Return (x, y) of the center of cell containing provided text 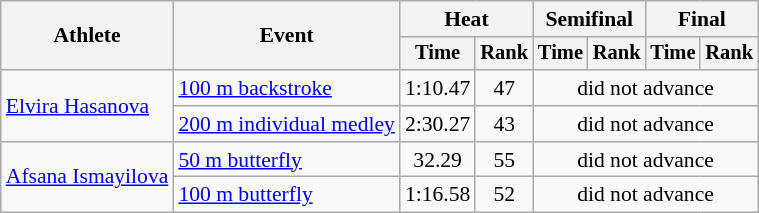
43 (504, 124)
Elvira Hasanova (88, 106)
100 m butterfly (286, 195)
1:10.47 (438, 88)
32.29 (438, 160)
Afsana Ismayilova (88, 178)
52 (504, 195)
2:30.27 (438, 124)
Semifinal (589, 19)
Event (286, 36)
Final (701, 19)
Athlete (88, 36)
50 m butterfly (286, 160)
47 (504, 88)
Heat (466, 19)
55 (504, 160)
100 m backstroke (286, 88)
200 m individual medley (286, 124)
1:16.58 (438, 195)
